Return [X, Y] of the center of cell containing provided text 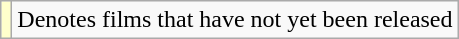
Denotes films that have not yet been released [235, 20]
